Locate the cell with the specified text and output its [x, y] center coordinate. 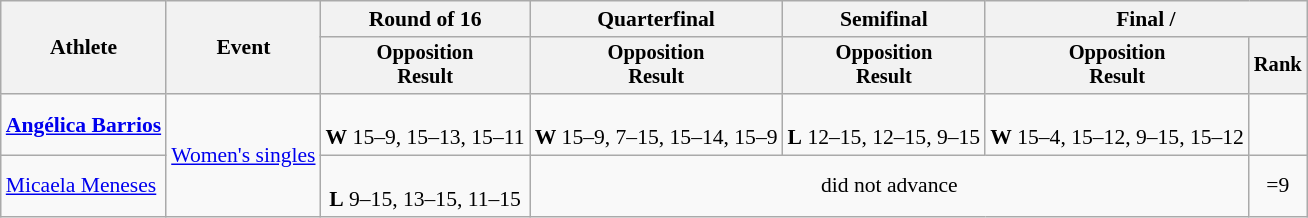
Micaela Meneses [84, 186]
Event [243, 48]
Quarterfinal [656, 19]
Athlete [84, 48]
W 15–9, 7–15, 15–14, 15–9 [656, 124]
Final / [1146, 19]
Women's singles [243, 155]
did not advance [890, 186]
L 12–15, 12–15, 9–15 [884, 124]
=9 [1278, 186]
Angélica Barrios [84, 124]
Round of 16 [426, 19]
Semifinal [884, 19]
W 15–4, 15–12, 9–15, 15–12 [1117, 124]
Rank [1278, 66]
W 15–9, 15–13, 15–11 [426, 124]
L 9–15, 13–15, 11–15 [426, 186]
